Locate the cell with the specified text and output its (X, Y) center coordinate. 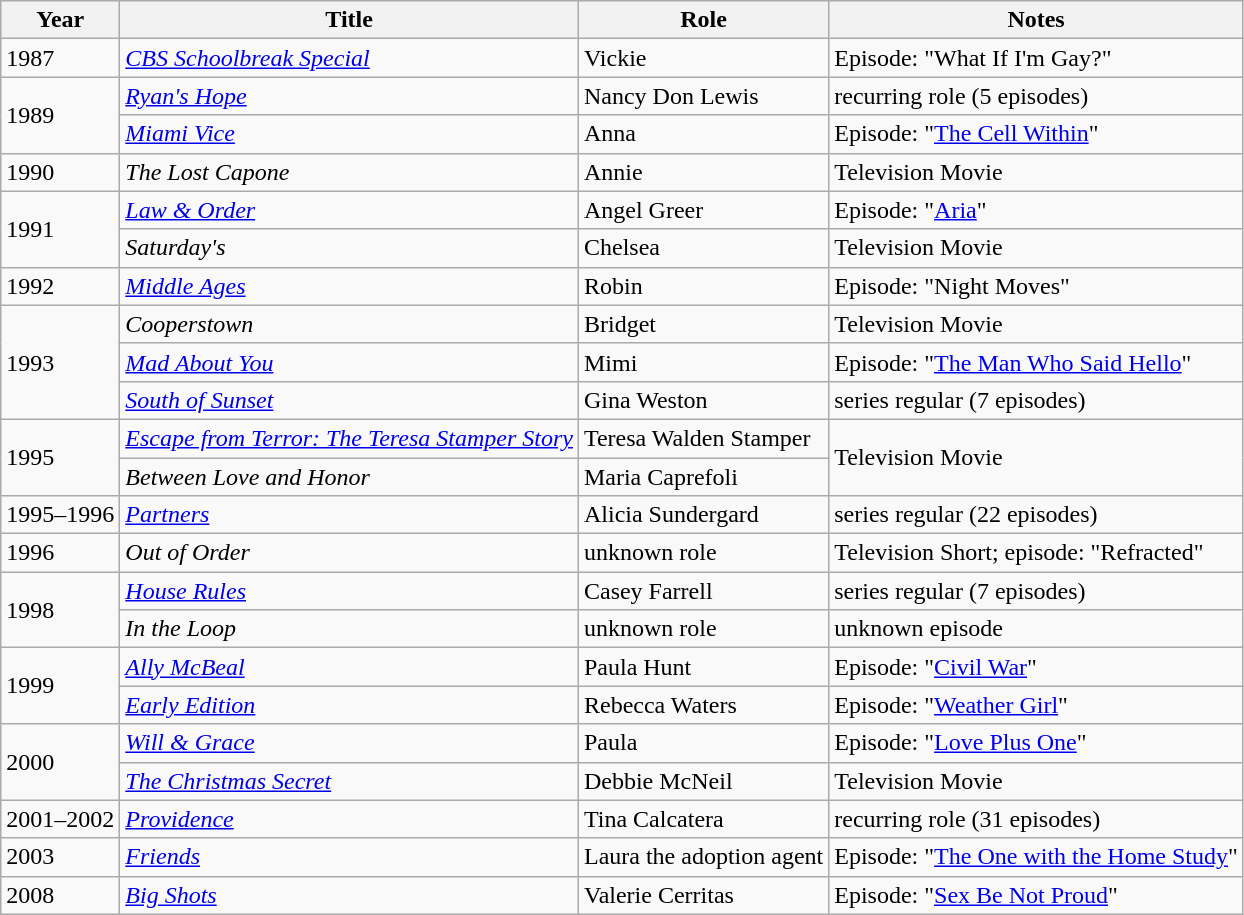
Role (703, 20)
Maria Caprefoli (703, 477)
Alicia Sundergard (703, 515)
Casey Farrell (703, 591)
Early Edition (350, 705)
Chelsea (703, 248)
2001–2002 (60, 819)
1993 (60, 362)
The Christmas Secret (350, 781)
Rebecca Waters (703, 705)
Angel Greer (703, 210)
Escape from Terror: The Teresa Stamper Story (350, 438)
South of Sunset (350, 400)
Will & Grace (350, 743)
Episode: "The One with the Home Study" (1036, 857)
2000 (60, 762)
Gina Weston (703, 400)
Cooperstown (350, 324)
Episode: "Civil War" (1036, 667)
1992 (60, 286)
Episode: "Night Moves" (1036, 286)
1989 (60, 115)
Episode: "Love Plus One" (1036, 743)
Episode: "Weather Girl" (1036, 705)
2003 (60, 857)
Television Short; episode: "Refracted" (1036, 553)
Episode: "What If I'm Gay?" (1036, 58)
Annie (703, 172)
Big Shots (350, 895)
1996 (60, 553)
CBS Schoolbreak Special (350, 58)
Episode: "Sex Be Not Proud" (1036, 895)
Debbie McNeil (703, 781)
Tina Calcatera (703, 819)
Teresa Walden Stamper (703, 438)
2008 (60, 895)
1995 (60, 457)
Paula (703, 743)
Nancy Don Lewis (703, 96)
1991 (60, 229)
Episode: "Aria" (1036, 210)
Mimi (703, 362)
Laura the adoption agent (703, 857)
Miami Vice (350, 134)
Law & Order (350, 210)
Middle Ages (350, 286)
House Rules (350, 591)
The Lost Capone (350, 172)
Out of Order (350, 553)
Partners (350, 515)
Bridget (703, 324)
Providence (350, 819)
unknown episode (1036, 629)
Episode: "The Man Who Said Hello" (1036, 362)
1998 (60, 610)
Notes (1036, 20)
Valerie Cerritas (703, 895)
Mad About You (350, 362)
Friends (350, 857)
Year (60, 20)
Anna (703, 134)
Episode: "The Cell Within" (1036, 134)
1999 (60, 686)
1995–1996 (60, 515)
recurring role (5 episodes) (1036, 96)
series regular (22 episodes) (1036, 515)
Between Love and Honor (350, 477)
1987 (60, 58)
Saturday's (350, 248)
Vickie (703, 58)
Paula Hunt (703, 667)
In the Loop (350, 629)
Robin (703, 286)
Ryan's Hope (350, 96)
recurring role (31 episodes) (1036, 819)
Title (350, 20)
1990 (60, 172)
Ally McBeal (350, 667)
